Detect which cell encompasses the target text, then output its [x, y] center coordinate. 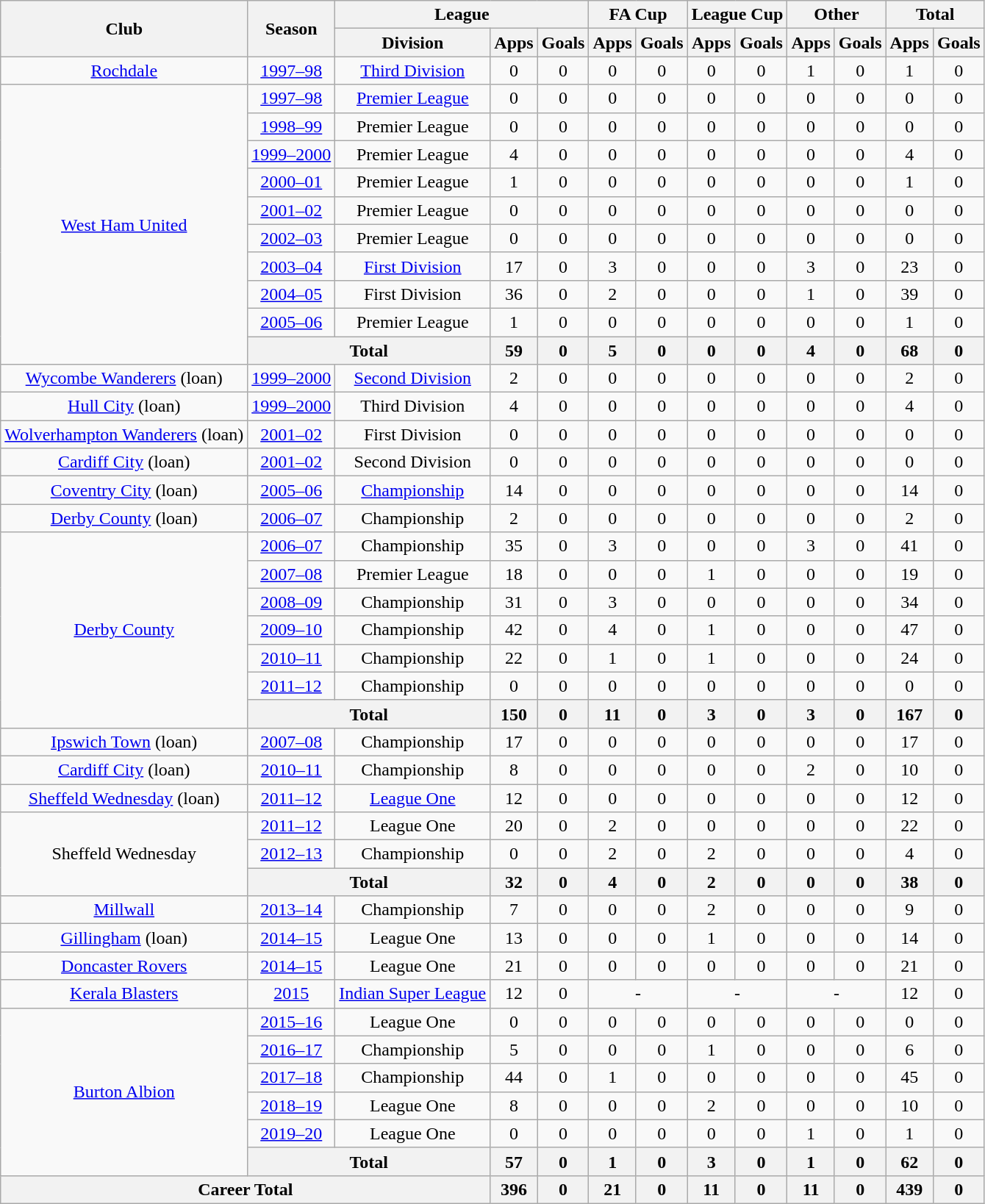
FA Cup [638, 15]
2002–03 [291, 238]
Other [837, 15]
439 [909, 1189]
Sheffeld Wednesday [124, 854]
18 [514, 574]
2009–10 [291, 630]
2015–16 [291, 1022]
20 [514, 826]
Millwall [124, 910]
68 [909, 351]
2018–19 [291, 1106]
396 [514, 1189]
Season [291, 29]
Kerala Blasters [124, 994]
6 [909, 1050]
2016–17 [291, 1050]
19 [909, 574]
Derby County [124, 630]
Division [413, 43]
2003–04 [291, 266]
Rochdale [124, 71]
34 [909, 602]
Club [124, 29]
167 [909, 714]
Gillingham (loan) [124, 938]
Wolverhampton Wanderers (loan) [124, 434]
Coventry City (loan) [124, 490]
Burton Albion [124, 1092]
Ipswich Town (loan) [124, 742]
39 [909, 294]
7 [514, 910]
35 [514, 546]
24 [909, 658]
1998–99 [291, 126]
Wycombe Wanderers (loan) [124, 379]
2000–01 [291, 182]
2017–18 [291, 1078]
41 [909, 546]
2015 [291, 994]
38 [909, 882]
Career Total [246, 1189]
Doncaster Rovers [124, 966]
Indian Super League [413, 994]
59 [514, 351]
23 [909, 266]
2019–20 [291, 1133]
9 [909, 910]
57 [514, 1161]
Derby County (loan) [124, 518]
2004–05 [291, 294]
2012–13 [291, 854]
47 [909, 630]
36 [514, 294]
31 [514, 602]
32 [514, 882]
League Cup [737, 15]
West Ham United [124, 225]
44 [514, 1078]
Hull City (loan) [124, 406]
62 [909, 1161]
League [462, 15]
45 [909, 1078]
2008–09 [291, 602]
Sheffeld Wednesday (loan) [124, 798]
13 [514, 938]
2013–14 [291, 910]
150 [514, 714]
42 [514, 630]
